Determine the (X, Y) coordinate at the center of the cell enclosing the given text.  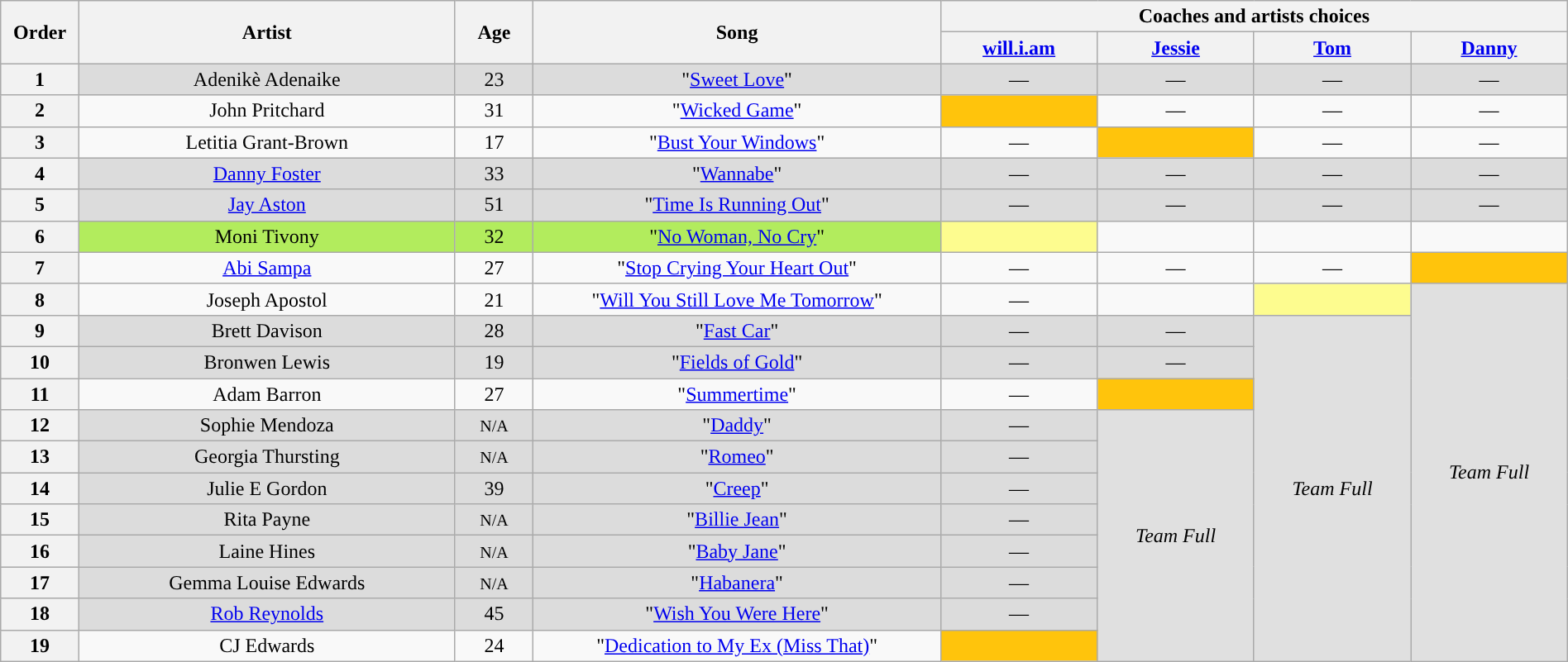
11 (40, 394)
5 (40, 205)
Laine Hines (266, 551)
"Romeo" (738, 457)
Letitia Grant-Brown (266, 142)
Song (738, 32)
3 (40, 142)
28 (495, 331)
23 (495, 79)
10 (40, 362)
18 (40, 614)
12 (40, 426)
"Fast Car" (738, 331)
1 (40, 79)
will.i.am (1019, 48)
Rob Reynolds (266, 614)
Brett Davison (266, 331)
4 (40, 174)
32 (495, 236)
7 (40, 268)
Georgia Thursting (266, 457)
39 (495, 488)
Tom (1331, 48)
"Summertime" (738, 394)
"Habanera" (738, 583)
Danny (1489, 48)
"Creep" (738, 488)
8 (40, 299)
51 (495, 205)
Gemma Louise Edwards (266, 583)
33 (495, 174)
"Time Is Running Out" (738, 205)
John Pritchard (266, 111)
21 (495, 299)
"Will You Still Love Me Tomorrow" (738, 299)
"Stop Crying Your Heart Out" (738, 268)
"Daddy" (738, 426)
"Wish You Were Here" (738, 614)
Abi Sampa (266, 268)
24 (495, 645)
"Bust Your Windows" (738, 142)
Adenikè Adenaike (266, 79)
31 (495, 111)
Coaches and artists choices (1254, 17)
Order (40, 32)
9 (40, 331)
"Baby Jane" (738, 551)
Artist (266, 32)
Rita Payne (266, 520)
Age (495, 32)
"Sweet Love" (738, 79)
"Billie Jean" (738, 520)
"Dedication to My Ex (Miss That)" (738, 645)
Jessie (1176, 48)
"No Woman, No Cry" (738, 236)
CJ Edwards (266, 645)
6 (40, 236)
45 (495, 614)
"Wicked Game" (738, 111)
Moni Tivony (266, 236)
15 (40, 520)
"Fields of Gold" (738, 362)
16 (40, 551)
Adam Barron (266, 394)
2 (40, 111)
Jay Aston (266, 205)
14 (40, 488)
Julie E Gordon (266, 488)
"Wannabe" (738, 174)
Bronwen Lewis (266, 362)
13 (40, 457)
Danny Foster (266, 174)
Sophie Mendoza (266, 426)
Joseph Apostol (266, 299)
